Find where the given text appears and provide that cell's center as [X, Y] coordinate. 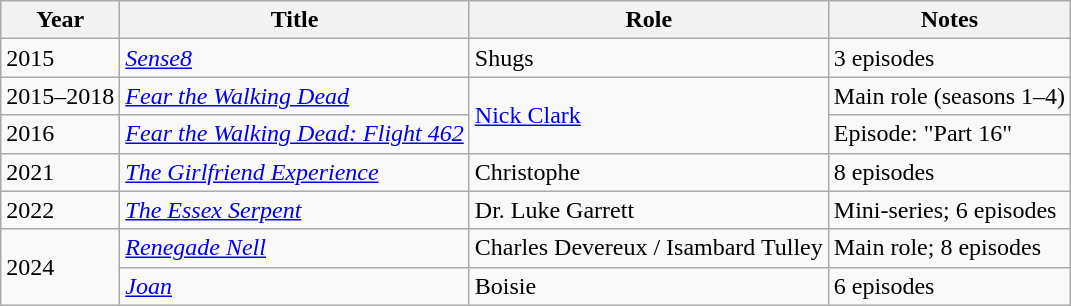
The Girlfriend Experience [294, 172]
Role [648, 20]
2024 [60, 267]
Sense8 [294, 58]
Boisie [648, 286]
2022 [60, 210]
2021 [60, 172]
Joan [294, 286]
Notes [949, 20]
Christophe [648, 172]
The Essex Serpent [294, 210]
3 episodes [949, 58]
8 episodes [949, 172]
Title [294, 20]
Main role; 8 episodes [949, 248]
Shugs [648, 58]
Mini-series; 6 episodes [949, 210]
Year [60, 20]
Fear the Walking Dead [294, 96]
2016 [60, 134]
Charles Devereux / Isambard Tulley [648, 248]
Episode: "Part 16" [949, 134]
2015–2018 [60, 96]
Fear the Walking Dead: Flight 462 [294, 134]
6 episodes [949, 286]
Main role (seasons 1–4) [949, 96]
Renegade Nell [294, 248]
Dr. Luke Garrett [648, 210]
2015 [60, 58]
Nick Clark [648, 115]
